From the cell containing the given text, extract its center point as [X, Y] coordinate. 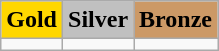
Bronze [176, 20]
Silver [98, 20]
Gold [32, 20]
